Locate the cell with the specified text and output its (x, y) center coordinate. 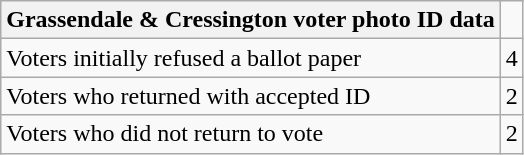
4 (512, 58)
Voters initially refused a ballot paper (251, 58)
Voters who returned with accepted ID (251, 96)
Voters who did not return to vote (251, 134)
Grassendale & Cressington voter photo ID data (251, 20)
